Scan for the cell matching the given text and deliver its [X, Y] coordinate at center. 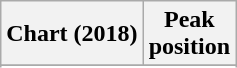
Peak position [189, 34]
Chart (2018) [72, 34]
